From the cell containing the given text, extract its center point as [X, Y] coordinate. 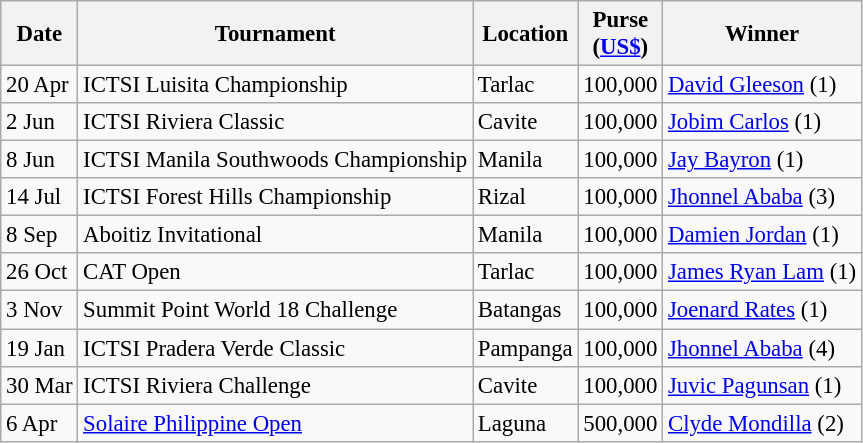
3 Nov [40, 310]
Date [40, 34]
6 Apr [40, 423]
Aboitiz Invitational [276, 235]
James Ryan Lam (1) [762, 273]
Rizal [526, 197]
26 Oct [40, 273]
David Gleeson (1) [762, 85]
14 Jul [40, 197]
Summit Point World 18 Challenge [276, 310]
ICTSI Riviera Challenge [276, 385]
Batangas [526, 310]
19 Jan [40, 348]
Tournament [276, 34]
Juvic Pagunsan (1) [762, 385]
ICTSI Pradera Verde Classic [276, 348]
8 Sep [40, 235]
Damien Jordan (1) [762, 235]
Clyde Mondilla (2) [762, 423]
Jay Bayron (1) [762, 160]
ICTSI Forest Hills Championship [276, 197]
Solaire Philippine Open [276, 423]
ICTSI Riviera Classic [276, 122]
Pampanga [526, 348]
Laguna [526, 423]
Jhonnel Ababa (3) [762, 197]
ICTSI Luisita Championship [276, 85]
Winner [762, 34]
8 Jun [40, 160]
Jhonnel Ababa (4) [762, 348]
30 Mar [40, 385]
CAT Open [276, 273]
Joenard Rates (1) [762, 310]
Purse(US$) [620, 34]
ICTSI Manila Southwoods Championship [276, 160]
20 Apr [40, 85]
Location [526, 34]
500,000 [620, 423]
2 Jun [40, 122]
Jobim Carlos (1) [762, 122]
